Return [x, y] of the center of cell containing provided text 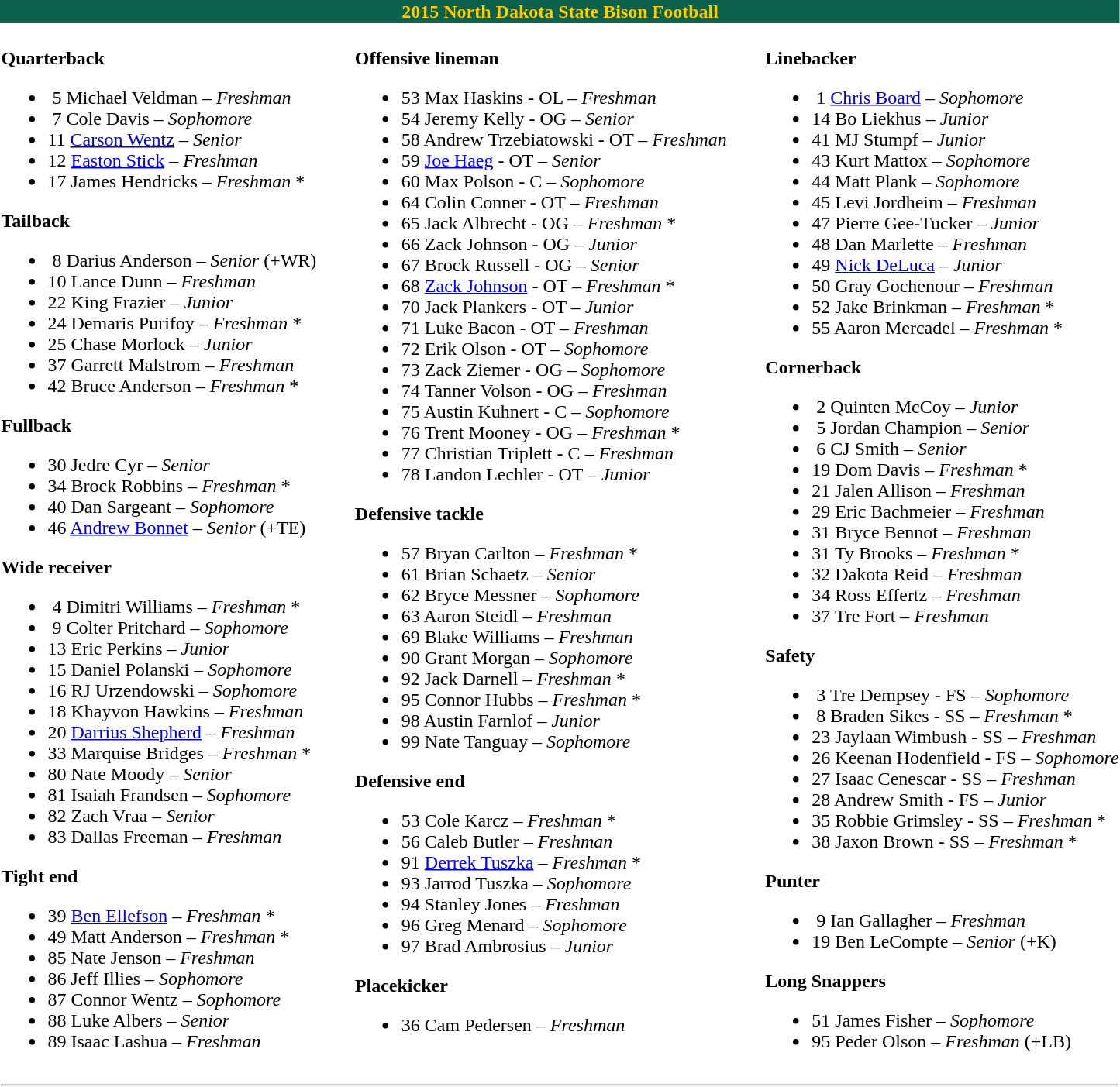
2015 North Dakota State Bison Football [560, 12]
